For the text-containing cell, return its midpoint in [x, y] coordinate format. 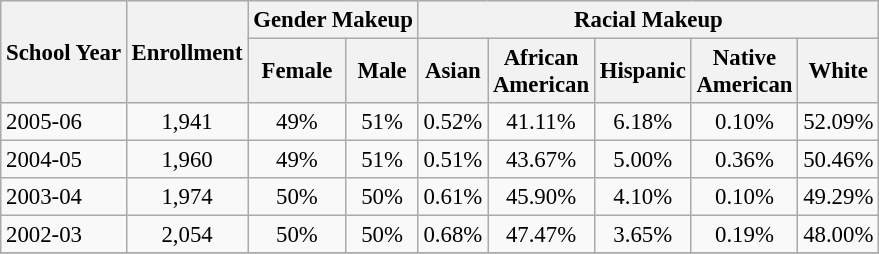
48.00% [838, 235]
0.51% [452, 160]
White [838, 72]
Gender Makeup [333, 20]
Asian [452, 72]
0.52% [452, 122]
0.61% [452, 197]
2002-03 [64, 235]
4.10% [642, 197]
6.18% [642, 122]
52.09% [838, 122]
Female [297, 72]
5.00% [642, 160]
0.19% [744, 235]
1,960 [187, 160]
3.65% [642, 235]
49.29% [838, 197]
2004-05 [64, 160]
2,054 [187, 235]
47.47% [542, 235]
50.46% [838, 160]
School Year [64, 52]
Enrollment [187, 52]
Native American [744, 72]
1,941 [187, 122]
2005-06 [64, 122]
African American [542, 72]
43.67% [542, 160]
41.11% [542, 122]
0.68% [452, 235]
Hispanic [642, 72]
2003-04 [64, 197]
45.90% [542, 197]
Male [382, 72]
0.36% [744, 160]
Racial Makeup [648, 20]
1,974 [187, 197]
